Determine the [x, y] coordinate at the center of the cell enclosing the given text.  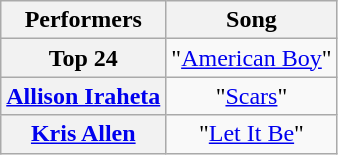
"Let It Be" [252, 134]
"American Boy" [252, 58]
Performers [84, 20]
Song [252, 20]
Top 24 [84, 58]
Kris Allen [84, 134]
Allison Iraheta [84, 96]
"Scars" [252, 96]
